Return [x, y] of the center of cell containing provided text 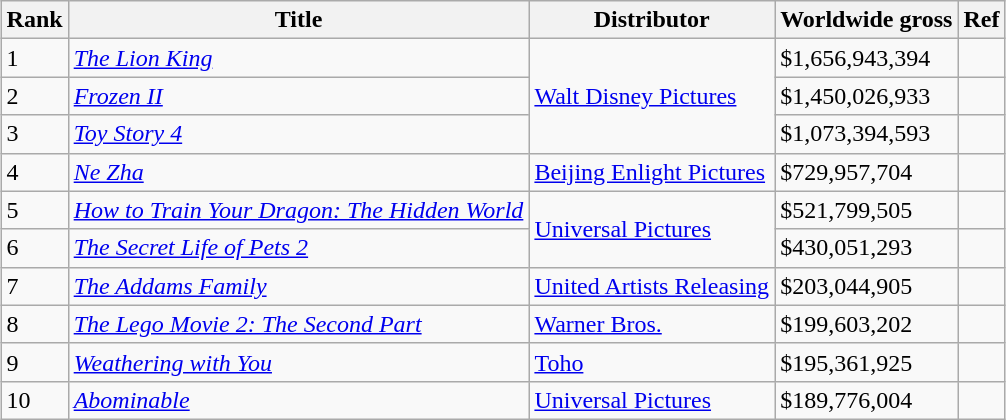
Ref [982, 20]
10 [34, 400]
The Lion King [298, 58]
$199,603,202 [866, 324]
$729,957,704 [866, 172]
Weathering with You [298, 362]
$203,044,905 [866, 286]
Frozen II [298, 96]
4 [34, 172]
8 [34, 324]
How to Train Your Dragon: The Hidden World [298, 210]
$430,051,293 [866, 248]
Beijing Enlight Pictures [652, 172]
7 [34, 286]
Distributor [652, 20]
$1,073,394,593 [866, 134]
$1,656,943,394 [866, 58]
Toy Story 4 [298, 134]
United Artists Releasing [652, 286]
Rank [34, 20]
Toho [652, 362]
6 [34, 248]
1 [34, 58]
9 [34, 362]
Ne Zha [298, 172]
The Lego Movie 2: The Second Part [298, 324]
Worldwide gross [866, 20]
$521,799,505 [866, 210]
2 [34, 96]
$1,450,026,933 [866, 96]
Warner Bros. [652, 324]
$189,776,004 [866, 400]
Title [298, 20]
3 [34, 134]
Abominable [298, 400]
Walt Disney Pictures [652, 96]
$195,361,925 [866, 362]
5 [34, 210]
The Secret Life of Pets 2 [298, 248]
The Addams Family [298, 286]
